Output the (x, y) coordinate of the center of the cell containing the given text.  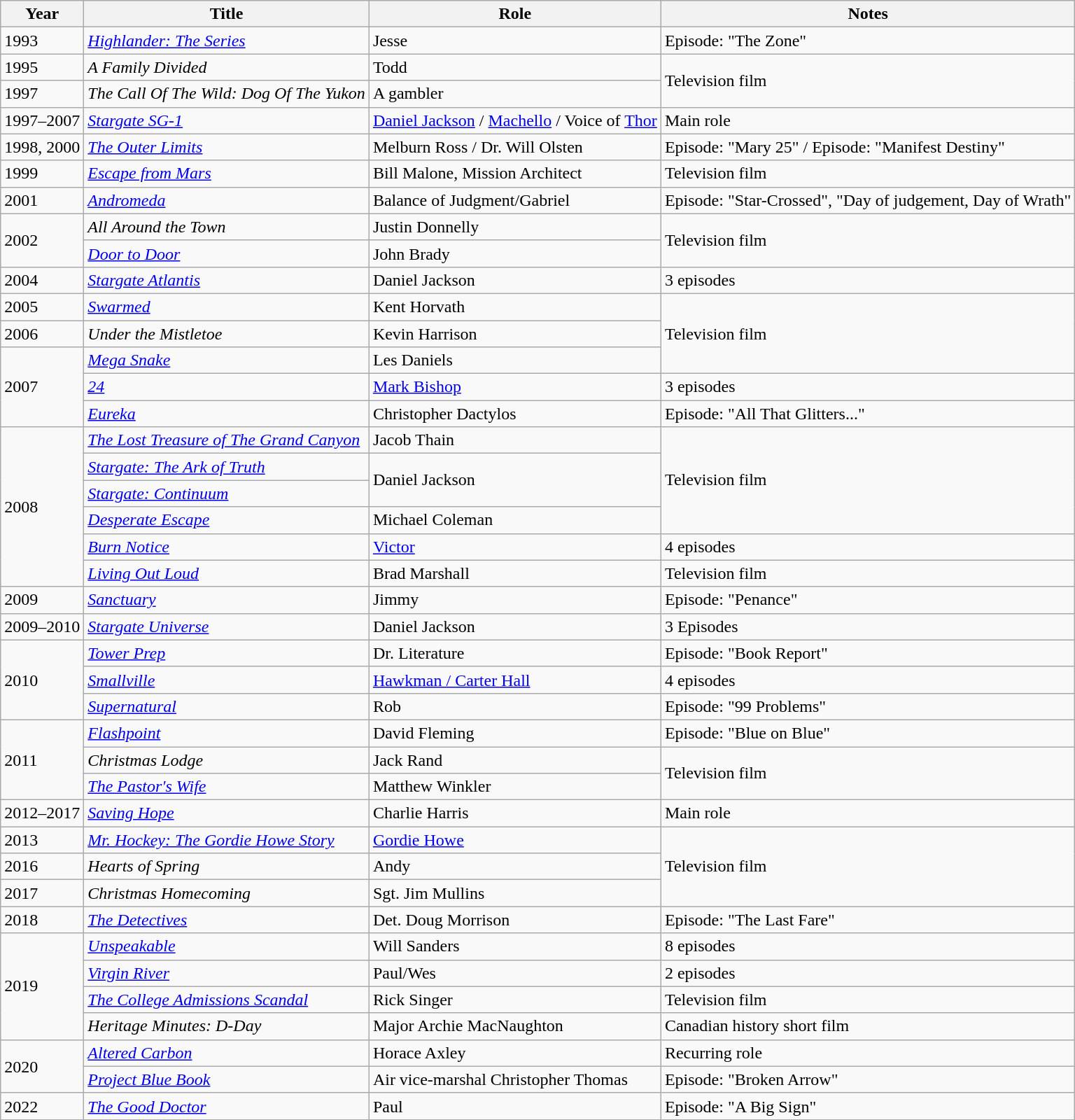
Christmas Lodge (227, 759)
Episode: "Broken Arrow" (868, 1079)
Christmas Homecoming (227, 893)
Escape from Mars (227, 174)
3 Episodes (868, 626)
Supernatural (227, 706)
Rick Singer (515, 1000)
2013 (42, 840)
Andromeda (227, 200)
Gordie Howe (515, 840)
Episode: "Blue on Blue" (868, 733)
Melburn Ross / Dr. Will Olsten (515, 147)
Horace Axley (515, 1053)
Episode: "All That Glitters..." (868, 414)
Matthew Winkler (515, 787)
Sgt. Jim Mullins (515, 893)
Sanctuary (227, 600)
The Detectives (227, 920)
Stargate: Continuum (227, 493)
Victor (515, 547)
The Pastor's Wife (227, 787)
Smallville (227, 680)
2002 (42, 240)
Dr. Literature (515, 653)
Paul (515, 1106)
2018 (42, 920)
Recurring role (868, 1053)
Eureka (227, 414)
Bill Malone, Mission Architect (515, 174)
2006 (42, 334)
Door to Door (227, 253)
Christopher Dactylos (515, 414)
Mr. Hockey: The Gordie Howe Story (227, 840)
Altered Carbon (227, 1053)
Air vice-marshal Christopher Thomas (515, 1079)
Episode: "Book Report" (868, 653)
Kevin Harrison (515, 334)
2017 (42, 893)
Episode: "99 Problems" (868, 706)
1995 (42, 67)
2005 (42, 307)
Paul/Wes (515, 973)
2001 (42, 200)
Heritage Minutes: D-Day (227, 1026)
The Call Of The Wild: Dog Of The Yukon (227, 94)
Michael Coleman (515, 520)
1998, 2000 (42, 147)
Will Sanders (515, 946)
2020 (42, 1066)
Justin Donnelly (515, 227)
1993 (42, 41)
Living Out Loud (227, 573)
Stargate Universe (227, 626)
2016 (42, 867)
Burn Notice (227, 547)
Desperate Escape (227, 520)
John Brady (515, 253)
Jacob Thain (515, 440)
Stargate: The Ark of Truth (227, 467)
Year (42, 14)
Les Daniels (515, 360)
2004 (42, 280)
2010 (42, 680)
Episode: "Mary 25" / Episode: "Manifest Destiny" (868, 147)
2007 (42, 387)
Brad Marshall (515, 573)
Rob (515, 706)
1999 (42, 174)
Hawkman / Carter Hall (515, 680)
Flashpoint (227, 733)
Hearts of Spring (227, 867)
2019 (42, 986)
Highlander: The Series (227, 41)
Major Archie MacNaughton (515, 1026)
2 episodes (868, 973)
2011 (42, 759)
Canadian history short film (868, 1026)
Tower Prep (227, 653)
Jimmy (515, 600)
Charlie Harris (515, 813)
Daniel Jackson / Machello / Voice of Thor (515, 120)
1997 (42, 94)
Balance of Judgment/Gabriel (515, 200)
Kent Horvath (515, 307)
All Around the Town (227, 227)
The Lost Treasure of The Grand Canyon (227, 440)
Mark Bishop (515, 387)
Swarmed (227, 307)
David Fleming (515, 733)
The Good Doctor (227, 1106)
Virgin River (227, 973)
Episode: "Star-Crossed", "Day of judgement, Day of Wrath" (868, 200)
Saving Hope (227, 813)
Jack Rand (515, 759)
Under the Mistletoe (227, 334)
8 episodes (868, 946)
Jesse (515, 41)
Episode: "Penance" (868, 600)
Mega Snake (227, 360)
Title (227, 14)
A gambler (515, 94)
Episode: "The Zone" (868, 41)
Unspeakable (227, 946)
Todd (515, 67)
Episode: "The Last Fare" (868, 920)
2009–2010 (42, 626)
2022 (42, 1106)
Notes (868, 14)
2012–2017 (42, 813)
2009 (42, 600)
Andy (515, 867)
24 (227, 387)
Stargate SG-1 (227, 120)
Role (515, 14)
Project Blue Book (227, 1079)
A Family Divided (227, 67)
1997–2007 (42, 120)
The College Admissions Scandal (227, 1000)
2008 (42, 507)
The Outer Limits (227, 147)
Episode: "A Big Sign" (868, 1106)
Stargate Atlantis (227, 280)
Det. Doug Morrison (515, 920)
